Search for the cell housing the specified text and yield its (x, y) center coordinate. 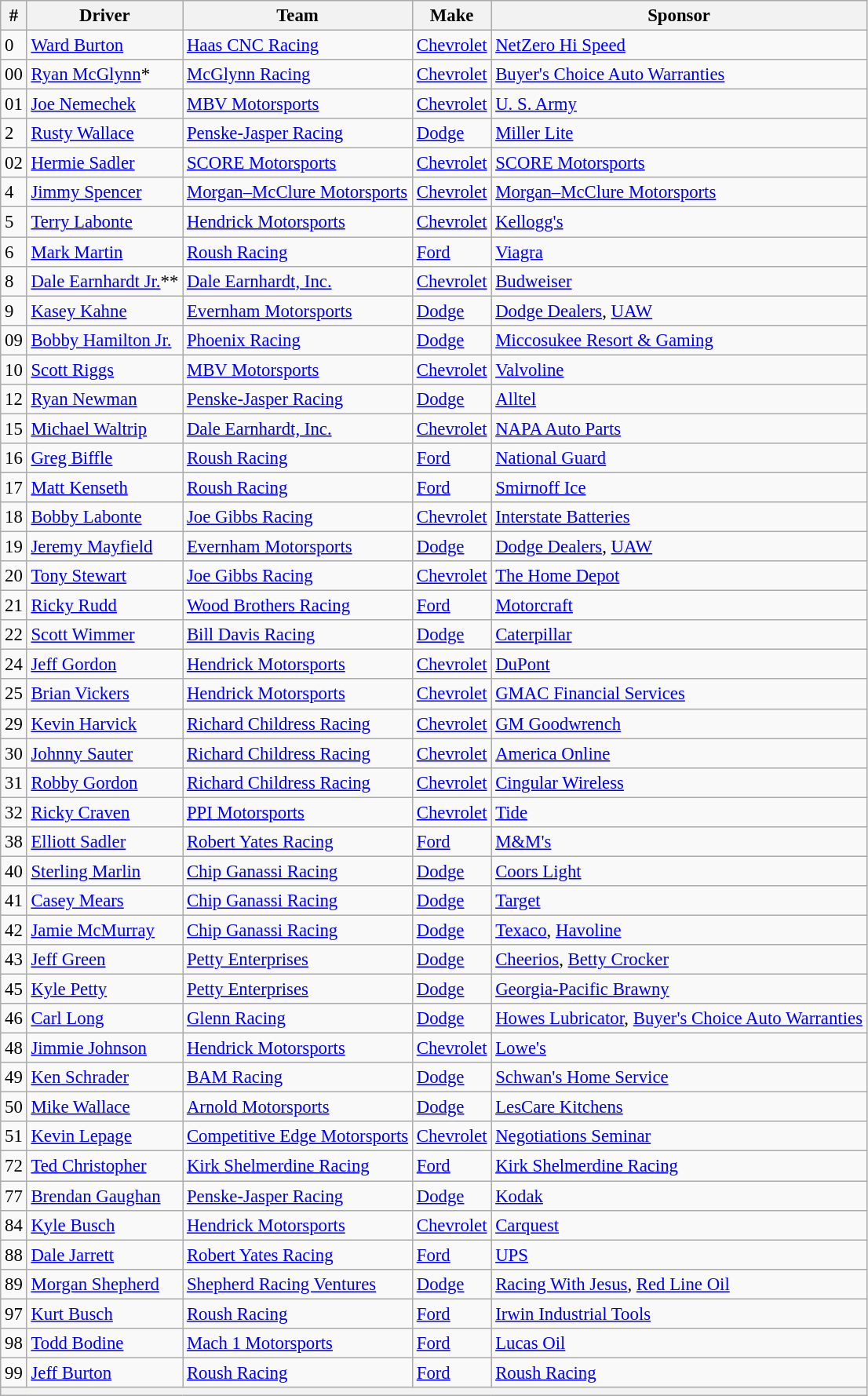
Ryan McGlynn* (104, 75)
Ted Christopher (104, 1166)
Carl Long (104, 1019)
02 (14, 163)
Johnny Sauter (104, 753)
Mach 1 Motorsports (298, 1343)
Joe Nemechek (104, 104)
Tony Stewart (104, 576)
01 (14, 104)
Wood Brothers Racing (298, 606)
2 (14, 133)
Bobby Hamilton Jr. (104, 340)
Viagra (679, 252)
Caterpillar (679, 635)
U. S. Army (679, 104)
PPI Motorsports (298, 812)
Smirnoff Ice (679, 487)
Jeff Burton (104, 1372)
25 (14, 694)
Ken Schrader (104, 1077)
6 (14, 252)
Jimmie Johnson (104, 1048)
77 (14, 1196)
9 (14, 311)
Phoenix Racing (298, 340)
Kevin Lepage (104, 1137)
Brian Vickers (104, 694)
Motorcraft (679, 606)
M&M's (679, 842)
5 (14, 222)
22 (14, 635)
Texaco, Havoline (679, 930)
Hermie Sadler (104, 163)
Sponsor (679, 16)
42 (14, 930)
Jeff Gordon (104, 665)
DuPont (679, 665)
Rusty Wallace (104, 133)
45 (14, 990)
20 (14, 576)
Howes Lubricator, Buyer's Choice Auto Warranties (679, 1019)
Mike Wallace (104, 1107)
30 (14, 753)
Ryan Newman (104, 399)
51 (14, 1137)
38 (14, 842)
Schwan's Home Service (679, 1077)
Valvoline (679, 370)
Cingular Wireless (679, 782)
46 (14, 1019)
50 (14, 1107)
Jamie McMurray (104, 930)
Carquest (679, 1225)
Michael Waltrip (104, 428)
National Guard (679, 458)
10 (14, 370)
43 (14, 960)
Coors Light (679, 871)
Jeremy Mayfield (104, 547)
48 (14, 1048)
Bill Davis Racing (298, 635)
Miccosukee Resort & Gaming (679, 340)
Negotiations Seminar (679, 1137)
Morgan Shepherd (104, 1284)
# (14, 16)
Matt Kenseth (104, 487)
Ricky Rudd (104, 606)
BAM Racing (298, 1077)
Make (451, 16)
LesCare Kitchens (679, 1107)
Jeff Green (104, 960)
America Online (679, 753)
00 (14, 75)
Bobby Labonte (104, 517)
Jimmy Spencer (104, 192)
Dale Earnhardt Jr.** (104, 281)
Kevin Harvick (104, 724)
Mark Martin (104, 252)
GMAC Financial Services (679, 694)
Kyle Petty (104, 990)
97 (14, 1314)
41 (14, 901)
Budweiser (679, 281)
98 (14, 1343)
Elliott Sadler (104, 842)
Glenn Racing (298, 1019)
31 (14, 782)
Team (298, 16)
Racing With Jesus, Red Line Oil (679, 1284)
Buyer's Choice Auto Warranties (679, 75)
4 (14, 192)
24 (14, 665)
Robby Gordon (104, 782)
Ward Burton (104, 46)
Greg Biffle (104, 458)
12 (14, 399)
Brendan Gaughan (104, 1196)
0 (14, 46)
Interstate Batteries (679, 517)
Kodak (679, 1196)
89 (14, 1284)
Lucas Oil (679, 1343)
17 (14, 487)
Shepherd Racing Ventures (298, 1284)
Haas CNC Racing (298, 46)
Kyle Busch (104, 1225)
32 (14, 812)
Alltel (679, 399)
Scott Wimmer (104, 635)
Dale Jarrett (104, 1255)
Target (679, 901)
19 (14, 547)
Kellogg's (679, 222)
The Home Depot (679, 576)
Lowe's (679, 1048)
Cheerios, Betty Crocker (679, 960)
Miller Lite (679, 133)
Todd Bodine (104, 1343)
Kasey Kahne (104, 311)
09 (14, 340)
40 (14, 871)
McGlynn Racing (298, 75)
Scott Riggs (104, 370)
NAPA Auto Parts (679, 428)
8 (14, 281)
15 (14, 428)
Arnold Motorsports (298, 1107)
Georgia-Pacific Brawny (679, 990)
18 (14, 517)
Ricky Craven (104, 812)
Irwin Industrial Tools (679, 1314)
Tide (679, 812)
72 (14, 1166)
88 (14, 1255)
99 (14, 1372)
Casey Mears (104, 901)
Sterling Marlin (104, 871)
Driver (104, 16)
Kurt Busch (104, 1314)
29 (14, 724)
NetZero Hi Speed (679, 46)
Terry Labonte (104, 222)
49 (14, 1077)
UPS (679, 1255)
84 (14, 1225)
Competitive Edge Motorsports (298, 1137)
16 (14, 458)
21 (14, 606)
GM Goodwrench (679, 724)
